Extract the [X, Y] coordinate from the center of the cell holding the provided text.  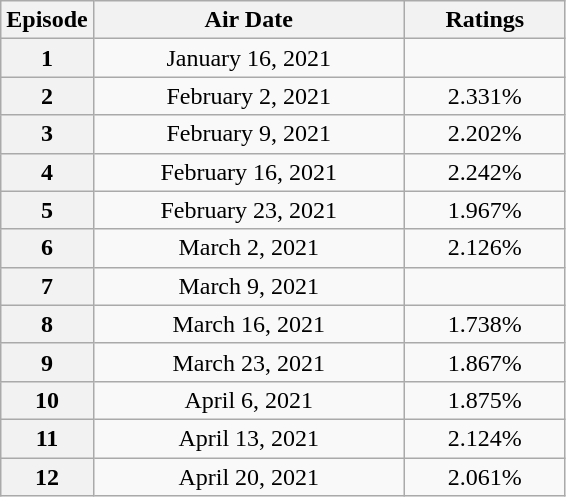
10 [47, 400]
5 [47, 210]
1.967% [484, 210]
March 9, 2021 [248, 286]
2.331% [484, 96]
2.126% [484, 248]
Ratings [484, 20]
March 16, 2021 [248, 324]
2.061% [484, 477]
8 [47, 324]
12 [47, 477]
7 [47, 286]
April 13, 2021 [248, 438]
9 [47, 362]
4 [47, 172]
February 2, 2021 [248, 96]
2.124% [484, 438]
1 [47, 58]
Air Date [248, 20]
Episode [47, 20]
March 23, 2021 [248, 362]
April 6, 2021 [248, 400]
1.738% [484, 324]
2.242% [484, 172]
1.875% [484, 400]
11 [47, 438]
6 [47, 248]
February 23, 2021 [248, 210]
January 16, 2021 [248, 58]
1.867% [484, 362]
February 16, 2021 [248, 172]
March 2, 2021 [248, 248]
April 20, 2021 [248, 477]
February 9, 2021 [248, 134]
2.202% [484, 134]
2 [47, 96]
3 [47, 134]
